From the cell containing the given text, extract its center point as (X, Y) coordinate. 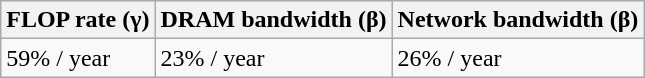
Network bandwidth (β) (518, 20)
26% / year (518, 58)
59% / year (78, 58)
DRAM bandwidth (β) (274, 20)
23% / year (274, 58)
FLOP rate (γ) (78, 20)
